Search for the cell housing the specified text and yield its (X, Y) center coordinate. 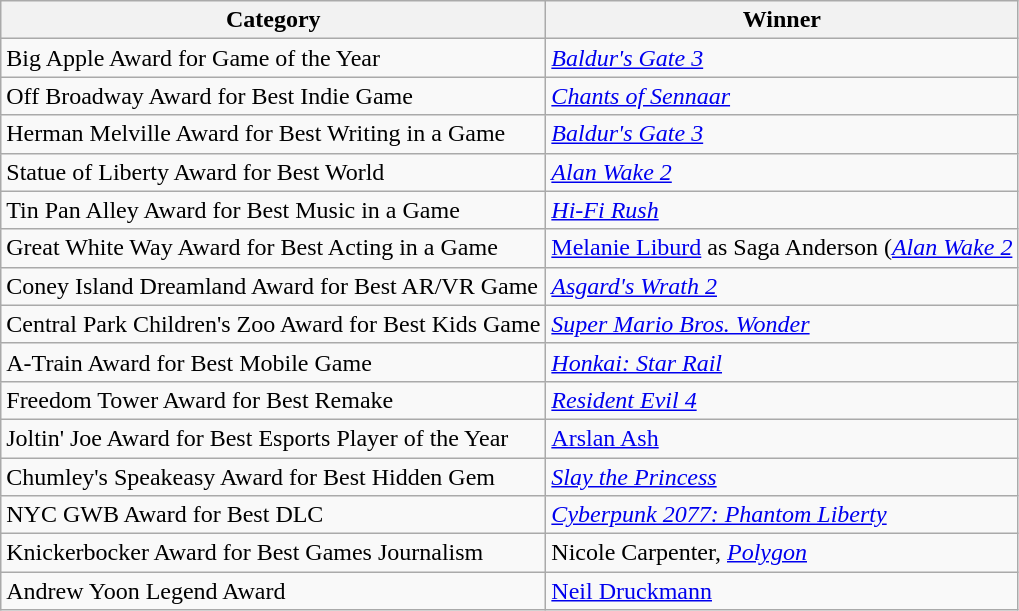
Knickerbocker Award for Best Games Journalism (274, 553)
Alan Wake 2 (782, 172)
Neil Druckmann (782, 591)
Slay the Princess (782, 477)
Cyberpunk 2077: Phantom Liberty (782, 515)
Tin Pan Alley Award for Best Music in a Game (274, 210)
Joltin' Joe Award for Best Esports Player of the Year (274, 438)
A-Train Award for Best Mobile Game (274, 362)
Resident Evil 4 (782, 400)
Arslan Ash (782, 438)
Great White Way Award for Best Acting in a Game (274, 248)
Category (274, 20)
Chumley's Speakeasy Award for Best Hidden Gem (274, 477)
Andrew Yoon Legend Award (274, 591)
Herman Melville Award for Best Writing in a Game (274, 134)
Winner (782, 20)
Nicole Carpenter, Polygon (782, 553)
Asgard's Wrath 2 (782, 286)
Freedom Tower Award for Best Remake (274, 400)
Big Apple Award for Game of the Year (274, 58)
Hi-Fi Rush (782, 210)
Chants of Sennaar (782, 96)
Central Park Children's Zoo Award for Best Kids Game (274, 324)
Coney Island Dreamland Award for Best AR/VR Game (274, 286)
Super Mario Bros. Wonder (782, 324)
Melanie Liburd as Saga Anderson (Alan Wake 2 (782, 248)
Off Broadway Award for Best Indie Game (274, 96)
Honkai: Star Rail (782, 362)
NYC GWB Award for Best DLC (274, 515)
Statue of Liberty Award for Best World (274, 172)
